Capture the cell that displays the provided text and extract its [X, Y] central coordinate. 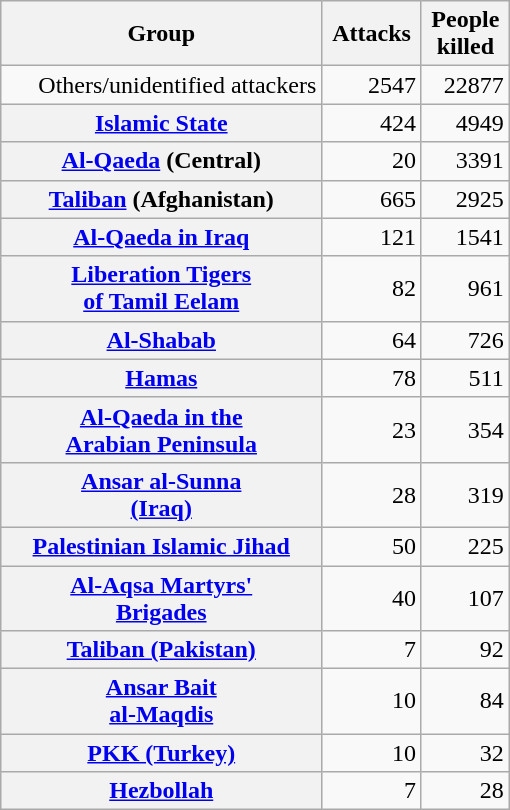
665 [372, 199]
50 [372, 546]
Al-Shabab [162, 340]
Taliban (Pakistan) [162, 650]
2925 [465, 199]
92 [465, 650]
82 [372, 288]
78 [372, 378]
2547 [372, 85]
Attacks [372, 34]
Islamic State [162, 123]
PKK (Turkey) [162, 753]
354 [465, 430]
Liberation Tigers of Tamil Eelam [162, 288]
Al-Aqsa Martyrs' Brigades [162, 598]
20 [372, 161]
4949 [465, 123]
107 [465, 598]
40 [372, 598]
1541 [465, 237]
Peoplekilled [465, 34]
424 [372, 123]
225 [465, 546]
Ansar Bait al-Maqdis [162, 702]
3391 [465, 161]
Ansar al-Sunna (Iraq) [162, 494]
32 [465, 753]
121 [372, 237]
84 [465, 702]
726 [465, 340]
Hamas [162, 378]
Hezbollah [162, 791]
Others/unidentified attackers [162, 85]
Group [162, 34]
Al-Qaeda (Central) [162, 161]
Al-Qaeda in Iraq [162, 237]
Taliban (Afghanistan) [162, 199]
961 [465, 288]
Al-Qaeda in the Arabian Peninsula [162, 430]
319 [465, 494]
Palestinian Islamic Jihad [162, 546]
23 [372, 430]
511 [465, 378]
64 [372, 340]
22877 [465, 85]
